Output the (X, Y) coordinate of the center of the cell containing the given text.  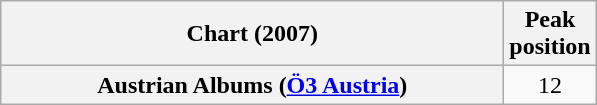
12 (550, 85)
Peakposition (550, 34)
Austrian Albums (Ö3 Austria) (252, 85)
Chart (2007) (252, 34)
